Detect which cell encompasses the target text, then output its (x, y) center coordinate. 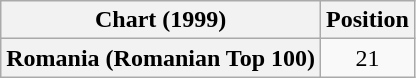
Romania (Romanian Top 100) (161, 58)
Position (368, 20)
Chart (1999) (161, 20)
21 (368, 58)
